Return (x, y) of the center of cell containing provided text 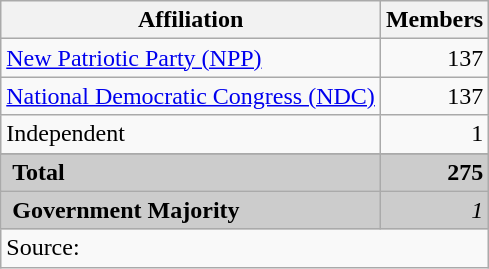
National Democratic Congress (NDC) (191, 96)
Total (191, 172)
Independent (191, 134)
Government Majority (191, 210)
275 (434, 172)
Source: (245, 248)
Members (434, 20)
Affiliation (191, 20)
New Patriotic Party (NPP) (191, 58)
